Extract the (X, Y) coordinate from the center of the cell holding the provided text.  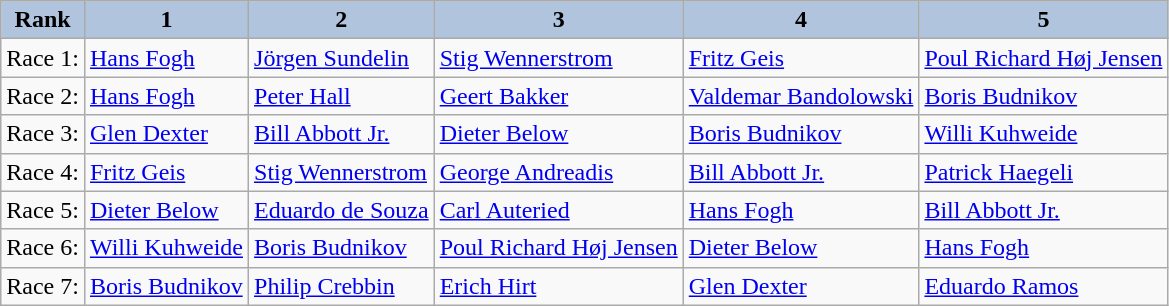
Carl Auteried (558, 210)
Race 1: (43, 58)
3 (558, 20)
Rank (43, 20)
Race 7: (43, 286)
Patrick Haegeli (1044, 172)
Eduardo de Souza (342, 210)
Race 2: (43, 96)
Race 6: (43, 248)
5 (1044, 20)
Erich Hirt (558, 286)
2 (342, 20)
Race 3: (43, 134)
4 (801, 20)
Philip Crebbin (342, 286)
Peter Hall (342, 96)
Jörgen Sundelin (342, 58)
1 (166, 20)
Eduardo Ramos (1044, 286)
George Andreadis (558, 172)
Geert Bakker (558, 96)
Valdemar Bandolowski (801, 96)
Race 4: (43, 172)
Race 5: (43, 210)
